Pinpoint the cell where the given text exists, returning its [x, y] midpoint coordinate. 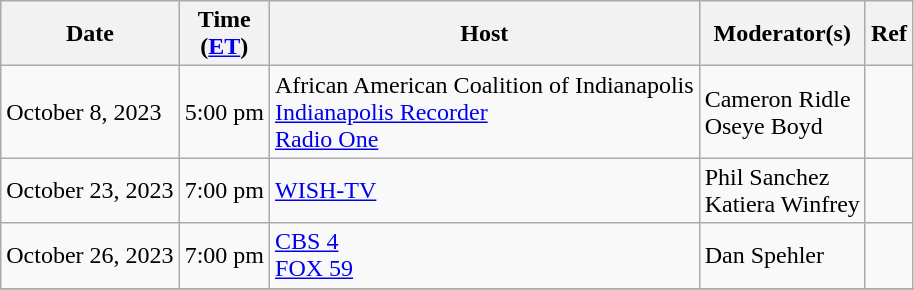
Dan Spehler [782, 256]
Cameron RidleOseye Boyd [782, 112]
African American Coalition of IndianapolisIndianapolis RecorderRadio One [485, 112]
WISH-TV [485, 190]
October 26, 2023 [90, 256]
October 8, 2023 [90, 112]
Host [485, 34]
5:00 pm [224, 112]
CBS 4FOX 59 [485, 256]
Date [90, 34]
Ref [888, 34]
Moderator(s) [782, 34]
October 23, 2023 [90, 190]
Phil SanchezKatiera Winfrey [782, 190]
Time(ET) [224, 34]
